Provide the [x, y] coordinate of the cell's center where the given text is located.  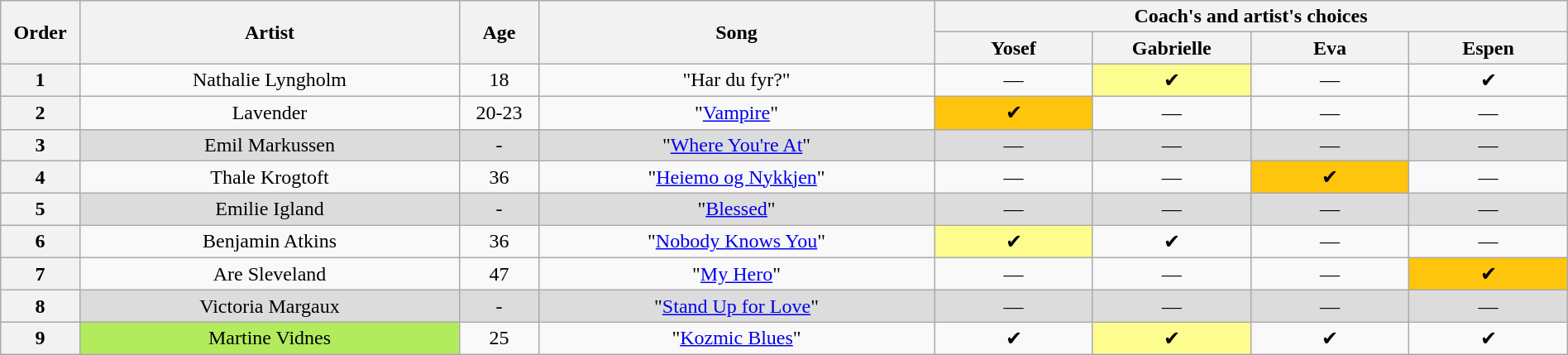
25 [500, 338]
4 [41, 177]
Order [41, 32]
Artist [270, 32]
5 [41, 209]
"Where You're At" [736, 145]
"My Hero" [736, 274]
20-23 [500, 113]
Age [500, 32]
7 [41, 274]
Victoria Margaux [270, 306]
Espen [1489, 48]
Eva [1330, 48]
6 [41, 242]
"Stand Up for Love" [736, 306]
Lavender [270, 113]
8 [41, 306]
1 [41, 80]
Nathalie Lyngholm [270, 80]
"Vampire" [736, 113]
Martine Vidnes [270, 338]
"Kozmic Blues" [736, 338]
Gabrielle [1171, 48]
"Heiemo og Nykkjen" [736, 177]
18 [500, 80]
Emil Markussen [270, 145]
3 [41, 145]
2 [41, 113]
Yosef [1014, 48]
"Har du fyr?" [736, 80]
9 [41, 338]
"Nobody Knows You" [736, 242]
47 [500, 274]
Thale Krogtoft [270, 177]
"Blessed" [736, 209]
Coach's and artist's choices [1251, 17]
Benjamin Atkins [270, 242]
Emilie Igland [270, 209]
Song [736, 32]
Are Sleveland [270, 274]
